Return [X, Y] of the center of cell containing provided text 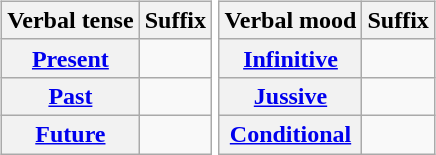
Future [71, 134]
Conditional [290, 134]
Verbal mood [290, 20]
Past [71, 96]
Present [71, 58]
Verbal tense [71, 20]
Jussive [290, 96]
Infinitive [290, 58]
